Search for the cell housing the specified text and yield its [X, Y] center coordinate. 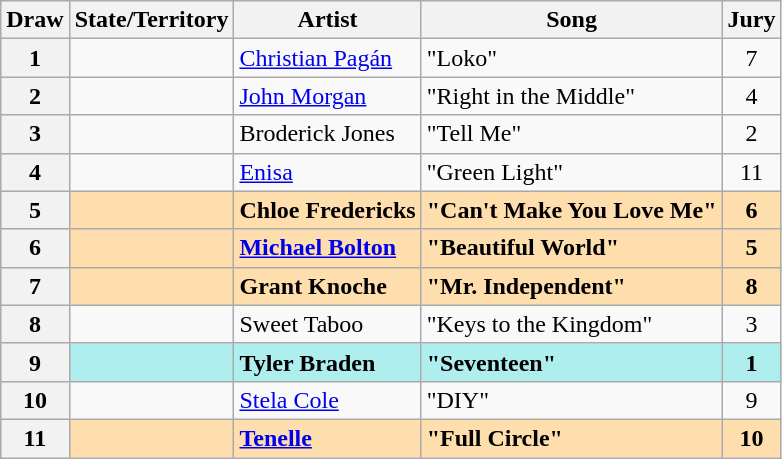
Broderick Jones [328, 134]
Stela Cole [328, 400]
Christian Pagán [328, 58]
Enisa [328, 172]
Artist [328, 20]
Michael Bolton [328, 248]
"Loko" [572, 58]
Song [572, 20]
"Seventeen" [572, 362]
John Morgan [328, 96]
Chloe Fredericks [328, 210]
"Mr. Independent" [572, 286]
Tyler Braden [328, 362]
Tenelle [328, 438]
"Beautiful World" [572, 248]
"Keys to the Kingdom" [572, 324]
Grant Knoche [328, 286]
"Full Circle" [572, 438]
Jury [752, 20]
State/Territory [152, 20]
"Tell Me" [572, 134]
"Can't Make You Love Me" [572, 210]
"DIY" [572, 400]
"Right in the Middle" [572, 96]
Sweet Taboo [328, 324]
"Green Light" [572, 172]
Draw [35, 20]
